Capture the cell that displays the provided text and extract its [X, Y] central coordinate. 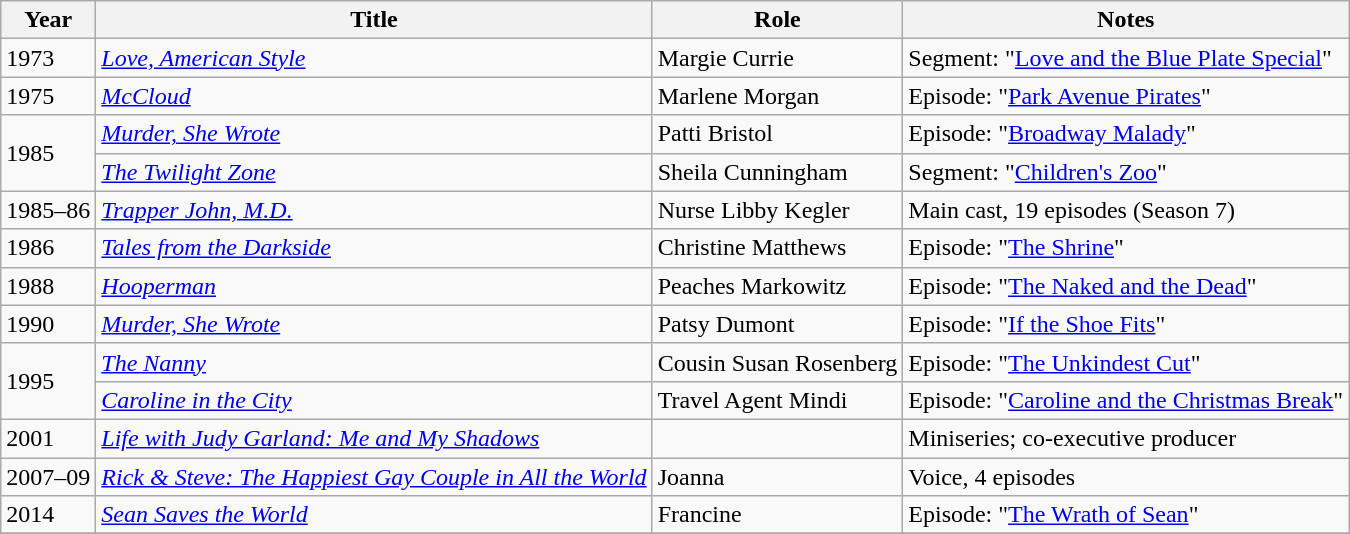
Life with Judy Garland: Me and My Shadows [374, 438]
Title [374, 20]
The Nanny [374, 362]
1975 [48, 96]
1985 [48, 153]
Episode: "The Naked and the Dead" [1126, 286]
Year [48, 20]
Notes [1126, 20]
Episode: "The Shrine" [1126, 248]
Episode: "If the Shoe Fits" [1126, 324]
1985–86 [48, 210]
Episode: "Broadway Malady" [1126, 134]
Trapper John, M.D. [374, 210]
Episode: "The Unkindest Cut" [1126, 362]
Marlene Morgan [778, 96]
Margie Currie [778, 58]
Tales from the Darkside [374, 248]
The Twilight Zone [374, 172]
Patsy Dumont [778, 324]
1988 [48, 286]
Segment: "Children's Zoo" [1126, 172]
Cousin Susan Rosenberg [778, 362]
1986 [48, 248]
McCloud [374, 96]
Miniseries; co-executive producer [1126, 438]
2007–09 [48, 477]
1995 [48, 381]
Patti Bristol [778, 134]
Role [778, 20]
Hooperman [374, 286]
Episode: "Park Avenue Pirates" [1126, 96]
Caroline in the City [374, 400]
Episode: "The Wrath of Sean" [1126, 515]
Main cast, 19 episodes (Season 7) [1126, 210]
2014 [48, 515]
Joanna [778, 477]
Nurse Libby Kegler [778, 210]
Voice, 4 episodes [1126, 477]
Christine Matthews [778, 248]
Francine [778, 515]
1990 [48, 324]
Love, American Style [374, 58]
Peaches Markowitz [778, 286]
1973 [48, 58]
Episode: "Caroline and the Christmas Break" [1126, 400]
Sean Saves the World [374, 515]
2001 [48, 438]
Travel Agent Mindi [778, 400]
Rick & Steve: The Happiest Gay Couple in All the World [374, 477]
Sheila Cunningham [778, 172]
Segment: "Love and the Blue Plate Special" [1126, 58]
